Detect which cell encompasses the target text, then output its (x, y) center coordinate. 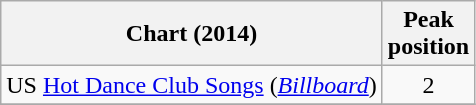
Peakposition (428, 34)
Chart (2014) (192, 34)
2 (428, 85)
US Hot Dance Club Songs (Billboard) (192, 85)
